Determine the (x, y) coordinate at the center of the cell enclosing the given text.  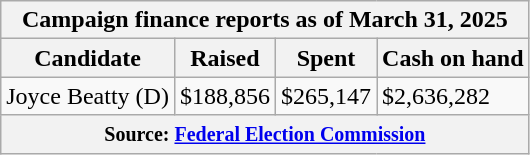
Campaign finance reports as of March 31, 2025 (265, 20)
Candidate (88, 58)
Joyce Beatty (D) (88, 96)
$265,147 (326, 96)
$2,636,282 (453, 96)
Raised (224, 58)
Cash on hand (453, 58)
$188,856 (224, 96)
Source: Federal Election Commission (265, 134)
Spent (326, 58)
